Find where the given text appears and provide that cell's center as [X, Y] coordinate. 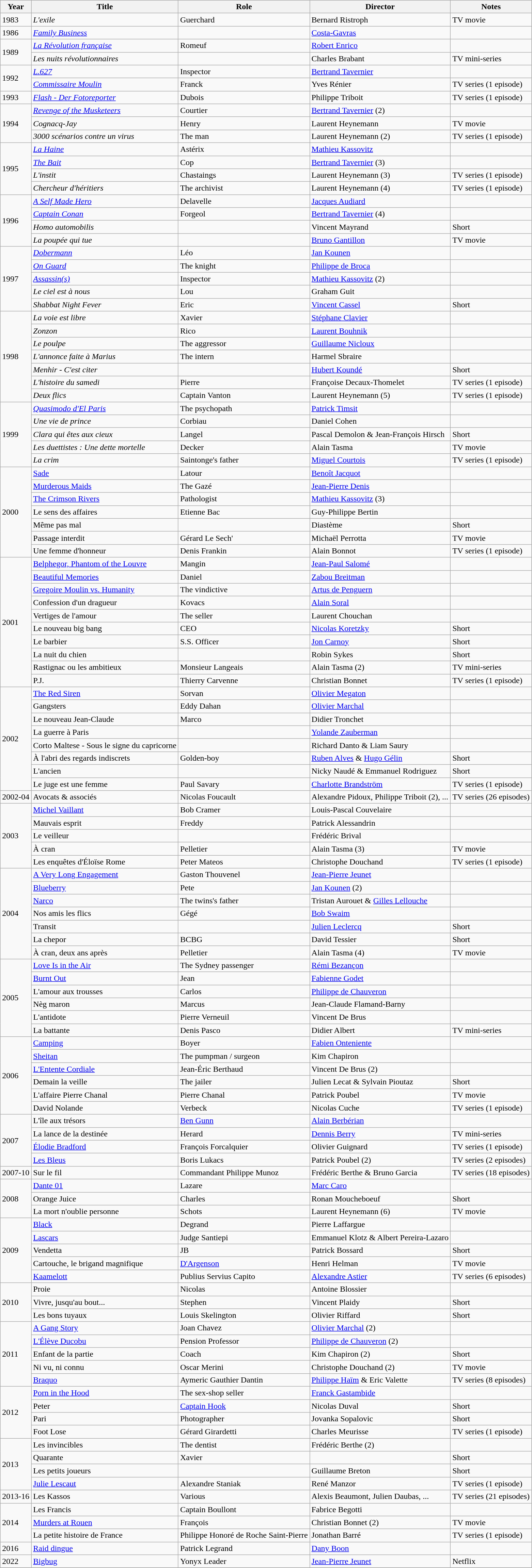
La petite histoire de France [105, 1535]
Robin Sykes [380, 654]
Nicolas Cuche [380, 1108]
Romeuf [244, 46]
Louis Skelington [244, 1315]
Proie [105, 1289]
Franck [244, 84]
Beautiful Memories [105, 577]
Sur le fil [105, 1173]
David Tessier [380, 939]
Vincent Cassel [380, 305]
The vindictive [244, 590]
Stephen [244, 1302]
Burnt Out [105, 978]
Diastème [380, 525]
Laurent Chouchan [380, 616]
Guy-Philippe Bertin [380, 512]
Nos amis les flics [105, 914]
Decker [244, 447]
Captain Conan [105, 214]
On Guard [105, 266]
Chercheur d'héritiers [105, 188]
Year [16, 7]
Le nouveau Jean-Claude [105, 719]
L'Élève Ducobu [105, 1341]
Michaël Perrotta [380, 538]
Quarante [105, 1458]
Alain Tasma [380, 447]
2006 [16, 1076]
2004 [16, 914]
Chastaings [244, 175]
Bob Swaim [380, 914]
Franck Gastambide [380, 1393]
Love Is in the Air [105, 965]
Olivier Megaton [380, 693]
2002 [16, 739]
Olivier Riffard [380, 1315]
Stéphane Clavier [380, 318]
A Gang Story [105, 1328]
Didier Tronchet [380, 719]
Boyer [244, 1043]
1996 [16, 221]
Philippe de Chauveron [380, 991]
Homo automobilis [105, 227]
Sorvan [244, 693]
Marcus [244, 1004]
Jon Carnoy [380, 642]
Les nuits révolutionnaires [105, 59]
2013-16 [16, 1497]
Les petits joueurs [105, 1471]
Charles Meurisse [380, 1432]
Bernard Ristroph [380, 20]
L'instit [105, 175]
L'exile [105, 20]
JB [244, 1250]
L'amour aux trousses [105, 991]
Sheitan [105, 1056]
Latour [244, 473]
Boris Lukacs [244, 1160]
Dennis Berry [380, 1134]
La guerre à Paris [105, 732]
Porn in the Hood [105, 1393]
La crim [105, 460]
The Sydney passenger [244, 965]
1983 [16, 20]
Orange Juice [105, 1198]
Alexandre Pidoux, Philippe Triboit (2), ... [380, 797]
Didier Albert [380, 1030]
The Red Siren [105, 693]
La voie est libre [105, 318]
Vivre, jusqu'au bout... [105, 1302]
Dobermann [105, 253]
Christophe Douchand [380, 862]
Schots [244, 1212]
Fabrice Begotti [380, 1509]
Pierre Laffargue [380, 1225]
Bertrand Tavernier (4) [380, 214]
The archivist [244, 188]
Title [105, 7]
Zabou Breitman [380, 577]
La nuit du chien [105, 654]
L'Entente Cordiale [105, 1069]
Herard [244, 1134]
Christophe Douchand (2) [380, 1367]
Eddy Dahan [244, 706]
2012 [16, 1412]
Jean-Claude Flamand-Barny [380, 1004]
P.J. [105, 680]
Monsieur Langeais [244, 667]
Patrick Alessandrin [380, 823]
2013 [16, 1464]
Fabienne Godet [380, 978]
Pari [105, 1419]
Louis-Pascal Couvelaire [380, 810]
Frédéric Brival [380, 836]
Foot Lose [105, 1432]
Hubert Koundé [380, 369]
Olivier Marchal [380, 706]
David Nolande [105, 1108]
1994 [16, 123]
TV series (2 episodes) [491, 1160]
Verbeck [244, 1108]
Nicolas Duval [380, 1406]
Narco [105, 901]
Charlotte Brandström [380, 784]
Une vie de prince [105, 421]
Paul Savary [244, 784]
Tristan Aurouet & Gilles Lellouche [380, 901]
Rastignac ou les ambitieux [105, 667]
Bigbug [105, 1561]
Lazare [244, 1185]
BCBG [244, 939]
Daniel Cohen [380, 421]
Black [105, 1225]
Le juge est une femme [105, 784]
Gégé [244, 914]
Photographer [244, 1419]
Flash - Der Fotoreporter [105, 97]
Les duettistes : Une dette mortelle [105, 447]
Zonzon [105, 330]
Philippe Honoré de Roche Saint-Pierre [244, 1535]
Notes [491, 7]
Le barbier [105, 642]
Mathieu Kassovitz (2) [380, 279]
Pierre Verneuil [244, 1017]
Léo [244, 253]
Cognacq-Jay [105, 123]
À cran [105, 849]
Etienne Bac [244, 512]
Various [244, 1497]
Nicolas Foucault [244, 797]
2009 [16, 1250]
Captain Hook [244, 1406]
Lou [244, 292]
2000 [16, 512]
Avocats & associés [105, 797]
Forgeol [244, 214]
2014 [16, 1522]
TV series (26 episodes) [491, 797]
S.S. Officer [244, 642]
Benoît Jacquot [380, 473]
Peter [105, 1406]
The sex-shop seller [244, 1393]
Le sens des affaires [105, 512]
Pete [244, 888]
L'histoire du samedi [105, 383]
Bertrand Tavernier (3) [380, 162]
À l'abri des regards indiscrets [105, 758]
Quasimodo d'El Paris [105, 408]
Alain Bonnot [380, 551]
Graham Guit [380, 292]
Frédéric Berthe & Bruno Garcia [380, 1173]
Alexandre Astier [380, 1276]
1986 [16, 33]
Philippe Triboit [380, 97]
Olivier Guignard [380, 1147]
Jean [244, 978]
Mangin [244, 564]
CEO [244, 629]
Gérard Girardetti [244, 1432]
Pension Professor [244, 1341]
Christian Bonnet [380, 680]
Peter Mateos [244, 862]
Clara qui êtes aux cieux [105, 434]
Laurent Bouhnik [380, 330]
1998 [16, 356]
D'Argenson [244, 1263]
Blueberry [105, 888]
Jovanka Sopalovic [380, 1419]
The jailer [244, 1082]
Le poulpe [105, 343]
Commissaire Moulin [105, 84]
2008 [16, 1198]
Laurent Heynemann (6) [380, 1212]
François [244, 1522]
Yves Rénier [380, 84]
Denis Frankin [244, 551]
Nèg maron [105, 1004]
1989 [16, 52]
Les Francis [105, 1509]
Les invincibles [105, 1445]
Corbiau [244, 421]
Julien Lecat & Sylvain Pioutaz [380, 1082]
Philippe de Broca [380, 266]
Laurent Heynemann (5) [380, 395]
Nicky Naudé & Emmanuel Rodriguez [380, 771]
2011 [16, 1354]
Les bons tuyaux [105, 1315]
L'ancien [105, 771]
Pascal Demolon & Jean-François Hirsch [380, 434]
Vincent Plaidy [380, 1302]
Pierre Chanal [244, 1095]
2002-04 [16, 797]
Shabbat Night Fever [105, 305]
Julie Lescaut [105, 1484]
Coach [244, 1354]
La Haine [105, 149]
Confession d'un dragueur [105, 603]
Laurent Heynemann (4) [380, 188]
Une femme d'honneur [105, 551]
Bob Cramer [244, 810]
Jacques Audiard [380, 201]
À cran, deux ans après [105, 952]
Pierre [244, 383]
1993 [16, 97]
La Révolution française [105, 46]
Aymeric Gauthier Dantin [244, 1380]
Sade [105, 473]
Marc Caro [380, 1185]
La poupée qui tue [105, 240]
Robert Enrico [380, 46]
Philippe de Chauveron (2) [380, 1341]
Gangsters [105, 706]
Thierry Carvenne [244, 680]
1997 [16, 279]
Vincent De Brus (2) [380, 1069]
Bertrand Tavernier (2) [380, 110]
Yolande Zauberman [380, 732]
Ronan Moucheboeuf [380, 1198]
Patrick Legrand [244, 1548]
Patrick Poubel [380, 1095]
Carlos [244, 991]
Langel [244, 434]
Murders at Rouen [105, 1522]
The Crimson Rivers [105, 499]
Olivier Marchal (2) [380, 1328]
Jean-Paul Salomé [380, 564]
Corto Maltese - Sous le signe du capricorne [105, 745]
Braquo [105, 1380]
Vincent De Brus [380, 1017]
Raid dingue [105, 1548]
Saintonge's father [244, 460]
Mathieu Kassovitz [380, 149]
Delavelle [244, 201]
Kovacs [244, 603]
Jean-Pierre Denis [380, 486]
Bertrand Tavernier [380, 71]
Netflix [491, 1561]
L'annonce faite à Marius [105, 356]
Ni vu, ni connu [105, 1367]
La lance de la destinée [105, 1134]
Captain Vanton [244, 395]
Artus de Penguern [380, 590]
L'île aux trésors [105, 1121]
Alexandre Staniak [244, 1484]
Daniel [244, 577]
The aggressor [244, 343]
Patrick Bossard [380, 1250]
2007-10 [16, 1173]
2005 [16, 998]
Ruben Alves & Hugo Gélin [380, 758]
Passage interdit [105, 538]
2001 [16, 622]
Degrand [244, 1225]
Rico [244, 330]
La mort n'oublie personne [105, 1212]
Vincent Mayrand [380, 227]
Demain la veille [105, 1082]
Transit [105, 926]
Le ciel est à nous [105, 292]
The twins's father [244, 901]
1999 [16, 434]
Frédéric Berthe (2) [380, 1445]
Ben Gunn [244, 1121]
Les Bleus [105, 1160]
A Self Made Hero [105, 201]
Judge Santiepi [244, 1238]
Alain Tasma (4) [380, 952]
René Manzor [380, 1484]
Alain Berbérian [380, 1121]
Charles Brabant [380, 59]
Henry [244, 123]
Gregoire Moulin vs. Humanity [105, 590]
Le veilleur [105, 836]
Emmanuel Klotz & Albert Pereira-Lazaro [380, 1238]
Le nouveau big bang [105, 629]
Vendetta [105, 1250]
2016 [16, 1548]
Courtier [244, 110]
Les enquêtes d'Éloïse Rome [105, 862]
Cartouche, le brigand magnifique [105, 1263]
Enfant de la partie [105, 1354]
Camping [105, 1043]
Captain Boullont [244, 1509]
Assassin(s) [105, 279]
Deux flics [105, 395]
Jan Kounen (2) [380, 888]
Guerchard [244, 20]
The man [244, 136]
Christian Bonnet (2) [380, 1522]
La battante [105, 1030]
Dubois [244, 97]
L'affaire Pierre Chanal [105, 1095]
Fabien Onteniente [380, 1043]
2010 [16, 1302]
Director [380, 7]
The Bait [105, 162]
Kim Chapiron [380, 1056]
Vertiges de l'amour [105, 616]
Guillaume Breton [380, 1471]
Denis Pasco [244, 1030]
Richard Danto & Liam Saury [380, 745]
TV series (6 episodes) [491, 1276]
Jan Kounen [380, 253]
Alain Tasma (3) [380, 849]
Henri Helman [380, 1263]
The Gazé [244, 486]
A Very Long Engagement [105, 875]
Nicolas [244, 1289]
Kim Chapiron (2) [380, 1354]
Élodie Bradford [105, 1147]
Miguel Courtois [380, 460]
Yonyx Leader [244, 1561]
1995 [16, 168]
Guillaume Nicloux [380, 343]
La chepor [105, 939]
François Forcalquier [244, 1147]
Bruno Gantillon [380, 240]
Jonathan Barré [380, 1535]
TV series (18 episodes) [491, 1173]
Nicolas Koretzky [380, 629]
Golden-boy [244, 758]
Jean-Éric Berthaud [244, 1069]
TV series (21 episodes) [491, 1497]
Dany Boon [380, 1548]
The psychopath [244, 408]
Mathieu Kassovitz (3) [380, 499]
L'antidote [105, 1017]
Lascars [105, 1238]
Les Kassos [105, 1497]
Charles [244, 1198]
3000 scénarios contre un virus [105, 136]
The intern [244, 356]
TV series (8 episodes) [491, 1380]
The pumpman / surgeon [244, 1056]
Marco [244, 719]
Laurent Heynemann (3) [380, 175]
1992 [16, 78]
Menhir - C'est citer [105, 369]
Gérard Le Sech' [244, 538]
Family Business [105, 33]
Michel Vaillant [105, 810]
Publius Servius Capito [244, 1276]
Pathologist [244, 499]
Murderous Maids [105, 486]
Patrick Poubel (2) [380, 1160]
Dante 01 [105, 1185]
Alexis Beaumont, Julien Daubas, ... [380, 1497]
Belphegor, Phantom of the Louvre [105, 564]
Joan Chavez [244, 1328]
Même pas mal [105, 525]
Costa-Gavras [380, 33]
Mauvais esprit [105, 823]
2003 [16, 836]
Alain Soral [380, 603]
Eric [244, 305]
Laurent Heynemann [380, 123]
2007 [16, 1140]
Revenge of the Musketeers [105, 110]
Laurent Heynemann (2) [380, 136]
2022 [16, 1561]
Gaston Thouvenel [244, 875]
Kaamelott [105, 1276]
L.627 [105, 71]
Astérix [244, 149]
Patrick Timsit [380, 408]
The knight [244, 266]
Role [244, 7]
Cop [244, 162]
Françoise Decaux-Thomelet [380, 383]
Commandant Philippe Munoz [244, 1173]
Antoine Blossier [380, 1289]
Alain Tasma (2) [380, 667]
Freddy [244, 823]
Harmel Sbraire [380, 356]
The seller [244, 616]
Oscar Merini [244, 1367]
Julien Leclercq [380, 926]
Rémi Bezançon [380, 965]
The dentist [244, 1445]
Philippe Haïm & Eric Valette [380, 1380]
